Pinpoint the cell where the given text exists, returning its (X, Y) midpoint coordinate. 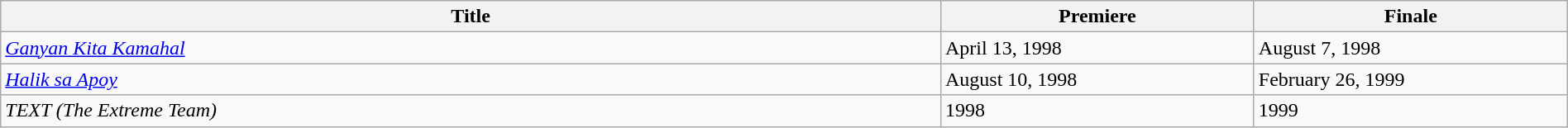
Halik sa Apoy (471, 79)
Premiere (1097, 17)
TEXT (The Extreme Team) (471, 111)
Ganyan Kita Kamahal (471, 48)
Title (471, 17)
February 26, 1999 (1411, 79)
August 7, 1998 (1411, 48)
April 13, 1998 (1097, 48)
1999 (1411, 111)
August 10, 1998 (1097, 79)
Finale (1411, 17)
1998 (1097, 111)
